For the text-containing cell, return its midpoint in (x, y) coordinate format. 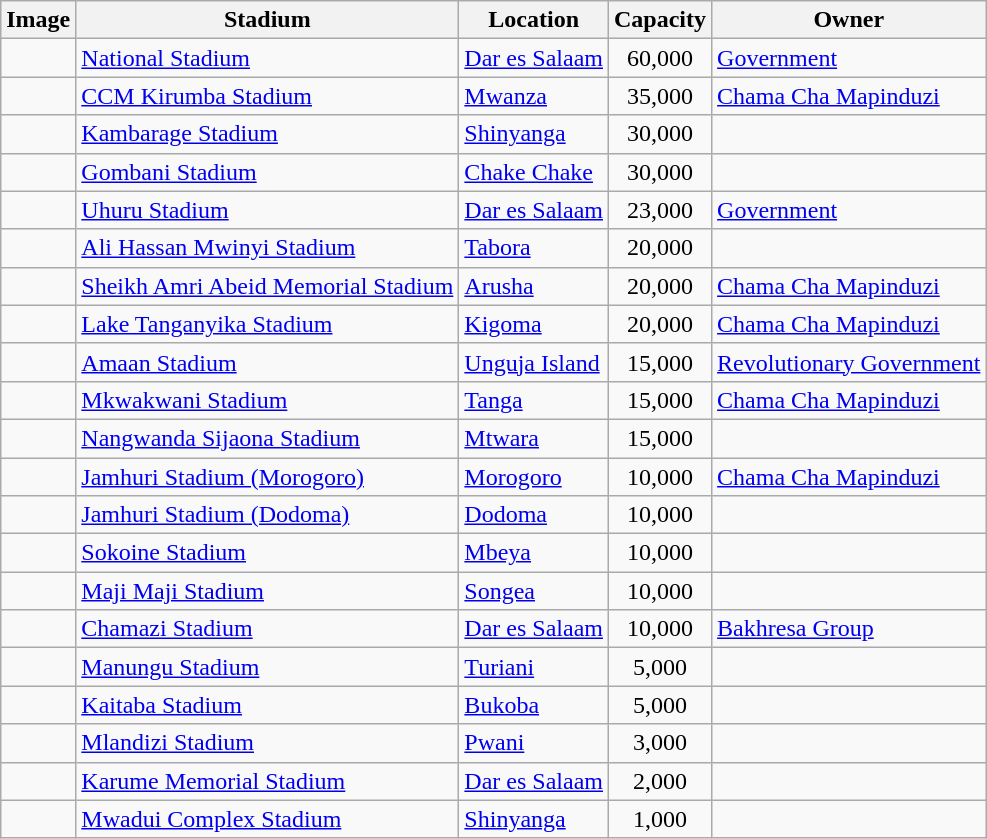
Arusha (534, 286)
Morogoro (534, 477)
Mlandizi Stadium (268, 743)
Jamhuri Stadium (Dodoma) (268, 515)
Jamhuri Stadium (Morogoro) (268, 477)
Gombani Stadium (268, 172)
Kigoma (534, 324)
Image (38, 20)
Sokoine Stadium (268, 553)
Uhuru Stadium (268, 210)
Tabora (534, 248)
Sheikh Amri Abeid Memorial Stadium (268, 286)
Chamazi Stadium (268, 629)
Owner (849, 20)
Nangwanda Sijaona Stadium (268, 438)
Karume Memorial Stadium (268, 781)
Tanga (534, 400)
Location (534, 20)
Mtwara (534, 438)
Maji Maji Stadium (268, 591)
Mwadui Complex Stadium (268, 819)
23,000 (660, 210)
Bakhresa Group (849, 629)
Turiani (534, 667)
Pwani (534, 743)
Bukoba (534, 705)
60,000 (660, 58)
35,000 (660, 96)
Kaitaba Stadium (268, 705)
Lake Tanganyika Stadium (268, 324)
Chake Chake (534, 172)
3,000 (660, 743)
Mkwakwani Stadium (268, 400)
2,000 (660, 781)
Dodoma (534, 515)
Manungu Stadium (268, 667)
Unguja Island (534, 362)
Songea (534, 591)
Mbeya (534, 553)
National Stadium (268, 58)
Amaan Stadium (268, 362)
Capacity (660, 20)
Ali Hassan Mwinyi Stadium (268, 248)
Kambarage Stadium (268, 134)
CCM Kirumba Stadium (268, 96)
Revolutionary Government (849, 362)
Stadium (268, 20)
Mwanza (534, 96)
1,000 (660, 819)
